Provide the (x, y) coordinate of the cell's center where the given text is located.  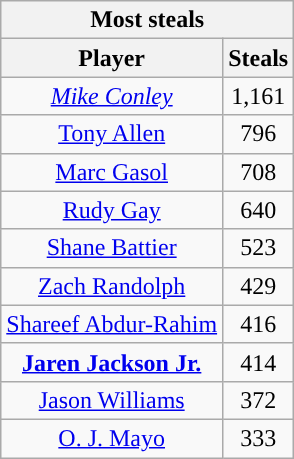
414 (258, 362)
523 (258, 248)
429 (258, 286)
Steals (258, 58)
Jason Williams (112, 400)
Zach Randolph (112, 286)
333 (258, 438)
Shareef Abdur-Rahim (112, 324)
Mike Conley (112, 96)
Tony Allen (112, 134)
O. J. Mayo (112, 438)
Jaren Jackson Jr. (112, 362)
Player (112, 58)
Rudy Gay (112, 210)
640 (258, 210)
372 (258, 400)
1,161 (258, 96)
796 (258, 134)
Marc Gasol (112, 172)
Most steals (148, 20)
708 (258, 172)
Shane Battier (112, 248)
416 (258, 324)
